Determine the (x, y) coordinate at the center of the cell enclosing the given text.  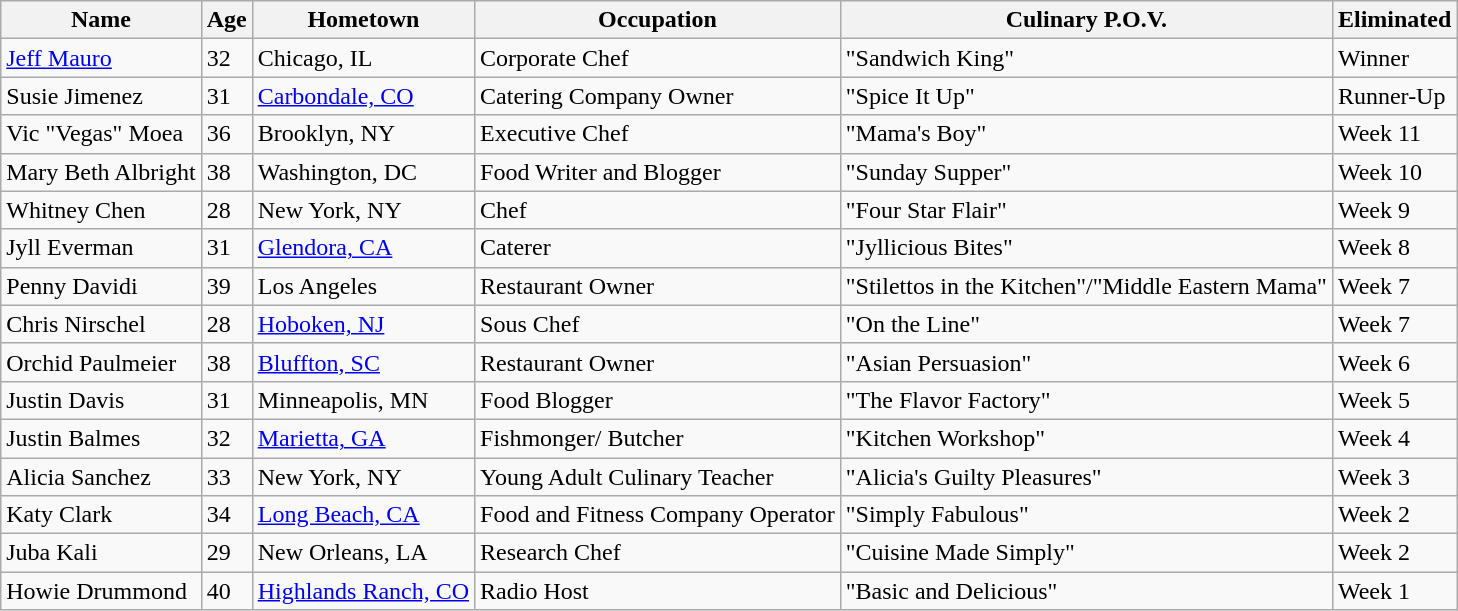
Mary Beth Albright (101, 172)
Name (101, 20)
"On the Line" (1086, 324)
Eliminated (1394, 20)
Culinary P.O.V. (1086, 20)
"Sandwich King" (1086, 58)
Howie Drummond (101, 591)
"Alicia's Guilty Pleasures" (1086, 477)
"Basic and Delicious" (1086, 591)
Runner-Up (1394, 96)
Los Angeles (363, 286)
Marietta, GA (363, 438)
Jeff Mauro (101, 58)
Juba Kali (101, 553)
Young Adult Culinary Teacher (658, 477)
Corporate Chef (658, 58)
Winner (1394, 58)
Chris Nirschel (101, 324)
"Simply Fabulous" (1086, 515)
"Asian Persuasion" (1086, 362)
Chicago, IL (363, 58)
Research Chef (658, 553)
Chef (658, 210)
Long Beach, CA (363, 515)
"Spice It Up" (1086, 96)
Sous Chef (658, 324)
Fishmonger/ Butcher (658, 438)
"Sunday Supper" (1086, 172)
"The Flavor Factory" (1086, 400)
Food Blogger (658, 400)
Week 10 (1394, 172)
"Cuisine Made Simply" (1086, 553)
Washington, DC (363, 172)
Bluffton, SC (363, 362)
36 (226, 134)
Week 1 (1394, 591)
34 (226, 515)
Food Writer and Blogger (658, 172)
Week 3 (1394, 477)
Orchid Paulmeier (101, 362)
Carbondale, CO (363, 96)
Whitney Chen (101, 210)
Week 4 (1394, 438)
Alicia Sanchez (101, 477)
Katy Clark (101, 515)
"Kitchen Workshop" (1086, 438)
Catering Company Owner (658, 96)
40 (226, 591)
Food and Fitness Company Operator (658, 515)
Age (226, 20)
Susie Jimenez (101, 96)
"Stilettos in the Kitchen"/"Middle Eastern Mama" (1086, 286)
Executive Chef (658, 134)
Jyll Everman (101, 248)
Justin Davis (101, 400)
Vic "Vegas" Moea (101, 134)
Week 11 (1394, 134)
Caterer (658, 248)
"Four Star Flair" (1086, 210)
Hometown (363, 20)
Minneapolis, MN (363, 400)
Brooklyn, NY (363, 134)
New Orleans, LA (363, 553)
"Mama's Boy" (1086, 134)
29 (226, 553)
"Jyllicious Bites" (1086, 248)
Week 5 (1394, 400)
Justin Balmes (101, 438)
Highlands Ranch, CO (363, 591)
Occupation (658, 20)
Penny Davidi (101, 286)
Week 8 (1394, 248)
Week 6 (1394, 362)
33 (226, 477)
Week 9 (1394, 210)
Hoboken, NJ (363, 324)
Glendora, CA (363, 248)
Radio Host (658, 591)
39 (226, 286)
